Locate the cell with the specified text and output its (X, Y) center coordinate. 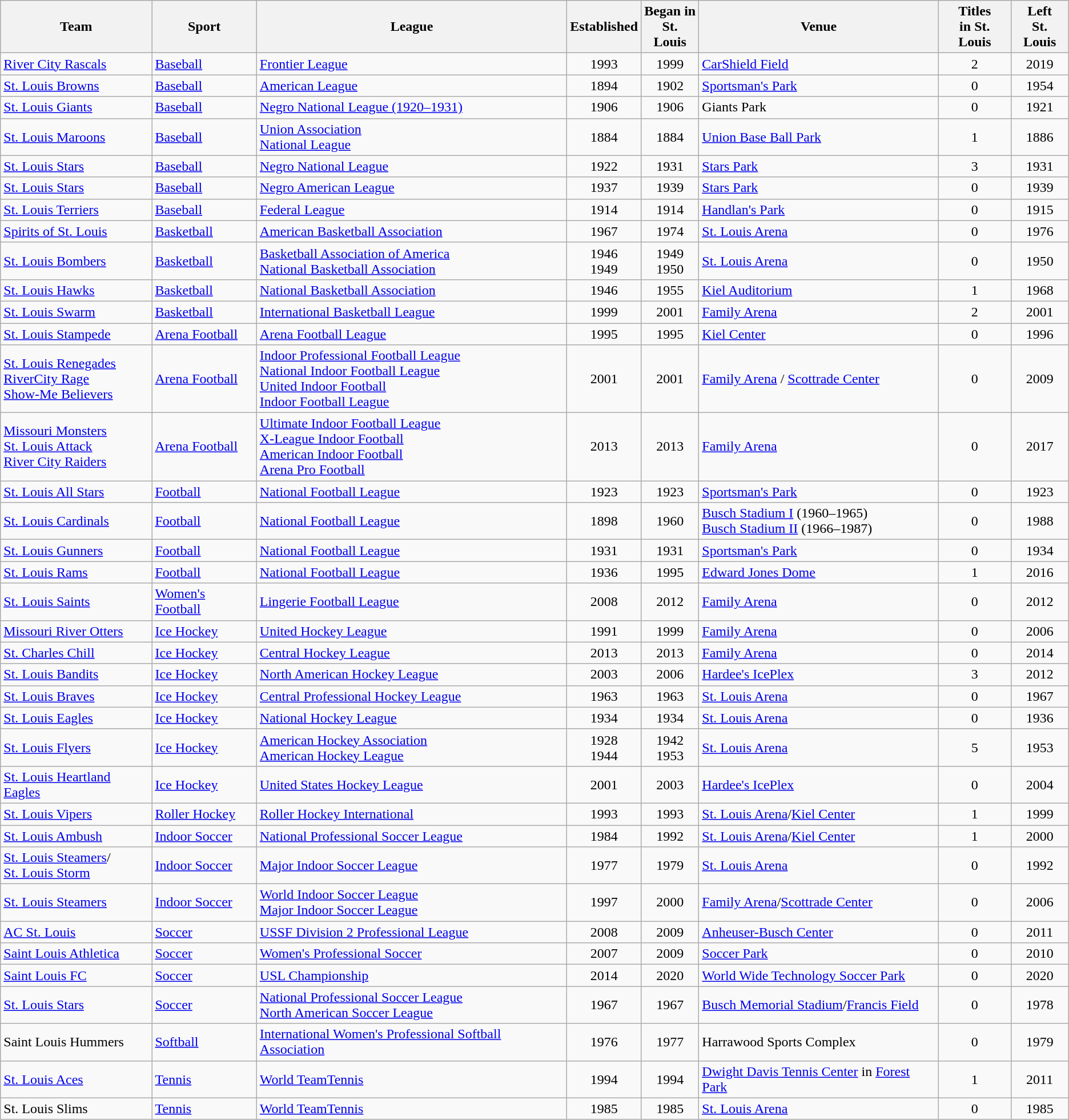
2016 (1039, 572)
1974 (670, 231)
2007 (604, 954)
1922 (604, 166)
Busch Memorial Stadium/Francis Field (819, 1005)
National Professional Soccer LeagueNorth American Soccer League (412, 1005)
AC St. Louis (77, 932)
Missouri River Otters (77, 631)
USSF Division 2 Professional League (412, 932)
Venue (819, 27)
Negro National League (1920–1931) (412, 107)
1886 (1039, 137)
International Women's Professional Softball Association (412, 1042)
Union AssociationNational League (412, 137)
League (412, 27)
World Wide Technology Soccer Park (819, 976)
St. Louis Slims (77, 1109)
Lingerie Football League (412, 602)
Saint Louis FC (77, 976)
River City Rascals (77, 64)
1988 (1039, 521)
Team (77, 27)
Anheuser-Busch Center (819, 932)
2004 (1039, 785)
National Professional Soccer League (412, 836)
Women's Professional Soccer (412, 954)
Saint Louis Hummers (77, 1042)
Kiel Auditorium (819, 290)
St. Louis Ambush (77, 836)
St. Louis Aces (77, 1079)
Negro American League (412, 188)
Saint Louis Athletica (77, 954)
Roller Hockey International (412, 814)
Missouri MonstersSt. Louis AttackRiver City Raiders (77, 447)
1921 (1039, 107)
Began inSt. Louis (670, 27)
St. Louis Giants (77, 107)
1955 (670, 290)
National Hockey League (412, 718)
1902 (670, 86)
Established (604, 27)
St. Louis Bombers (77, 260)
USL Championship (412, 976)
Edward Jones Dome (819, 572)
1954 (1039, 86)
Federal League (412, 210)
St. Louis Vipers (77, 814)
Family Arena/Scottrade Center (819, 902)
1950 (1039, 260)
Central Professional Hockey League (412, 696)
St. Louis Braves (77, 696)
International Basketball League (412, 312)
Titlesin St. Louis (975, 27)
Negro National League (412, 166)
Soccer Park (819, 954)
North American Hockey League (412, 675)
St. Louis Stampede (77, 334)
1894 (604, 86)
St. Louis Gunners (77, 551)
St. Louis Cardinals (77, 521)
1984 (604, 836)
St. Louis Terriers (77, 210)
St. Charles Chill (77, 653)
1960 (670, 521)
St. Louis Swarm (77, 312)
Giants Park (819, 107)
Central Hockey League (412, 653)
United States Hockey League (412, 785)
Ultimate Indoor Football LeagueX-League Indoor FootballAmerican Indoor FootballArena Pro Football (412, 447)
1996 (1039, 334)
2010 (1039, 954)
19491950 (670, 260)
St. Louis Browns (77, 86)
1915 (1039, 210)
Handlan's Park (819, 210)
LeftSt. Louis (1039, 27)
Union Base Ball Park (819, 137)
American Hockey Association American Hockey League (412, 747)
St. Louis Flyers (77, 747)
1997 (604, 902)
St. Louis Eagles (77, 718)
19461949 (604, 260)
St. Louis Maroons (77, 137)
Arena Football League (412, 334)
1953 (1039, 747)
Spirits of St. Louis (77, 231)
1991 (604, 631)
1968 (1039, 290)
American Basketball Association (412, 231)
Family Arena / Scottrade Center (819, 379)
St. Louis Rams (77, 572)
Dwight Davis Tennis Center in Forest Park (819, 1079)
Indoor Professional Football LeagueNational Indoor Football LeagueUnited Indoor FootballIndoor Football League (412, 379)
Kiel Center (819, 334)
1946 (604, 290)
St. Louis Saints (77, 602)
St. Louis RenegadesRiverCity RageShow-Me Believers (77, 379)
Busch Stadium I (1960–1965)Busch Stadium II (1966–1987) (819, 521)
1978 (1039, 1005)
1937 (604, 188)
Harrawood Sports Complex (819, 1042)
St. Louis Hawks (77, 290)
2019 (1039, 64)
Women's Football (204, 602)
5 (975, 747)
National Basketball Association (412, 290)
World Indoor Soccer LeagueMajor Indoor Soccer League (412, 902)
St. Louis Heartland Eagles (77, 785)
United Hockey League (412, 631)
Roller Hockey (204, 814)
Frontier League (412, 64)
2017 (1039, 447)
19421953 (670, 747)
19281944 (604, 747)
1898 (604, 521)
Softball (204, 1042)
Major Indoor Soccer League (412, 866)
Basketball Association of AmericaNational Basketball Association (412, 260)
St. Louis Bandits (77, 675)
St. Louis All Stars (77, 492)
St. Louis Steamers (77, 902)
St. Louis Steamers/ St. Louis Storm (77, 866)
Sport (204, 27)
American League (412, 86)
CarShield Field (819, 64)
